Locate the cell with the specified text and output its (X, Y) center coordinate. 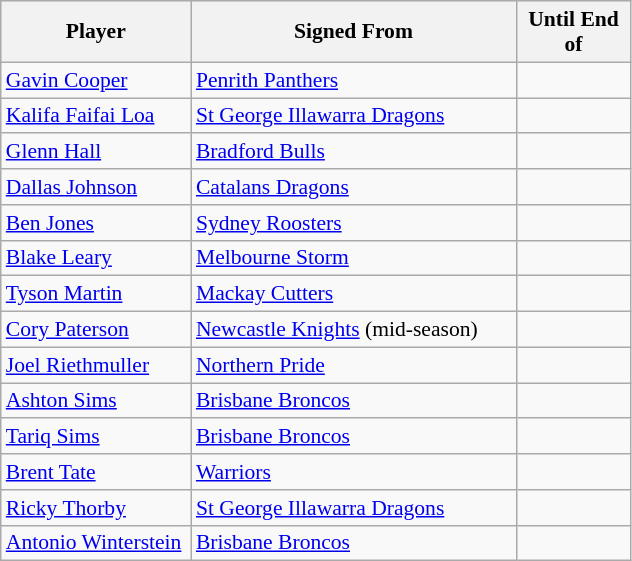
Brent Tate (96, 472)
Player (96, 32)
Tariq Sims (96, 437)
Newcastle Knights (mid-season) (354, 330)
Gavin Cooper (96, 80)
Kalifa Faifai Loa (96, 116)
Bradford Bulls (354, 152)
Joel Riethmuller (96, 365)
Mackay Cutters (354, 294)
Glenn Hall (96, 152)
Dallas Johnson (96, 187)
Signed From (354, 32)
Northern Pride (354, 365)
Ricky Thorby (96, 508)
Cory Paterson (96, 330)
Blake Leary (96, 258)
Ben Jones (96, 223)
Until End of (574, 32)
Antonio Winterstein (96, 543)
Tyson Martin (96, 294)
Penrith Panthers (354, 80)
Warriors (354, 472)
Melbourne Storm (354, 258)
Catalans Dragons (354, 187)
Ashton Sims (96, 401)
Sydney Roosters (354, 223)
